Provide the [X, Y] coordinate of the cell's center where the given text is located.  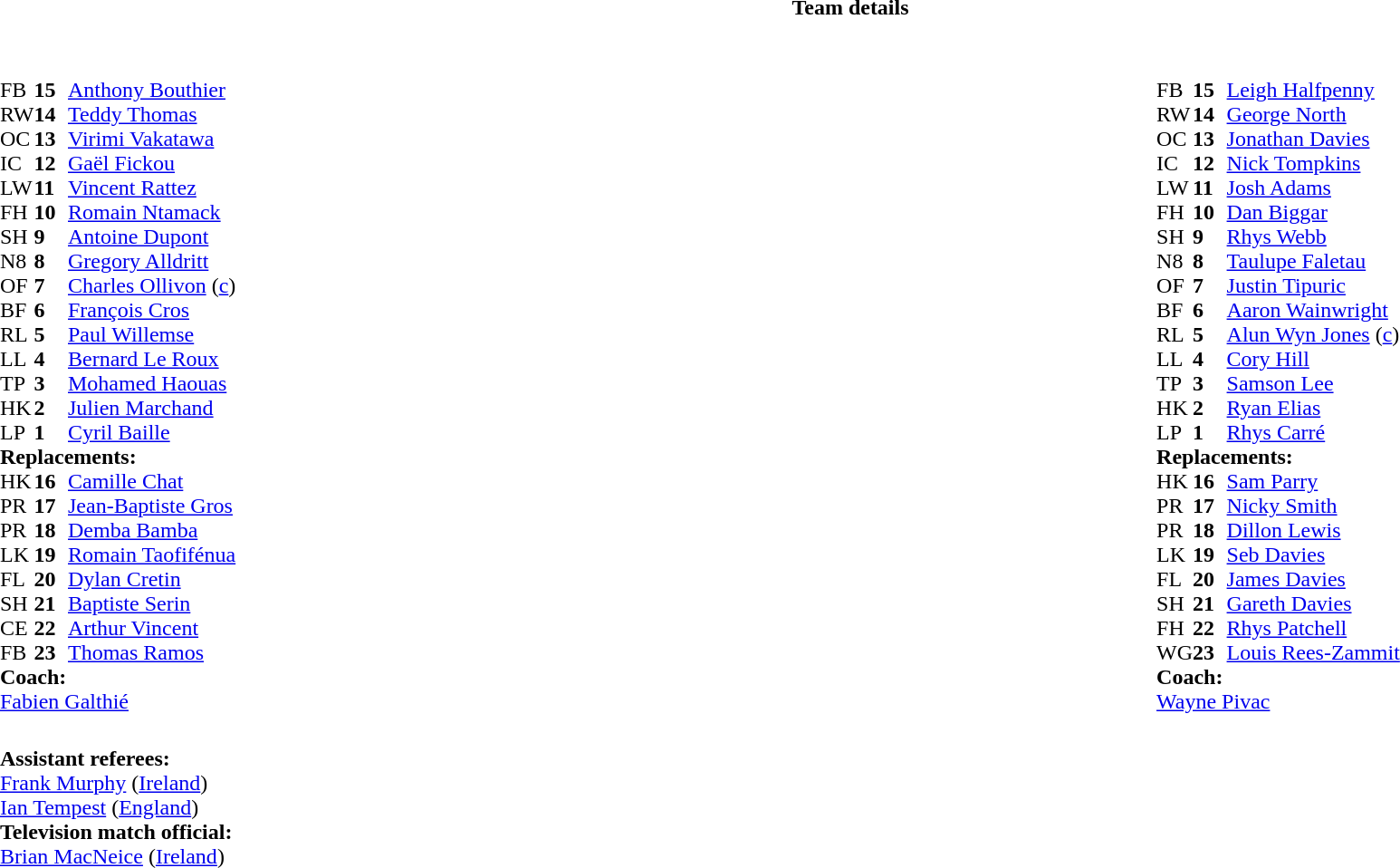
Gregory Alldritt [152, 261]
Bernard Le Roux [152, 359]
Charles Ollivon (c) [152, 286]
Cyril Baille [152, 433]
George North [1313, 114]
Ryan Elias [1313, 408]
Teddy Thomas [152, 114]
Sam Parry [1313, 482]
Gareth Davies [1313, 603]
Romain Ntamack [152, 212]
Thomas Ramos [152, 652]
Dylan Cretin [152, 580]
Taulupe Faletau [1313, 261]
Cory Hill [1313, 359]
Aaron Wainwright [1313, 310]
Paul Willemse [152, 335]
Camille Chat [152, 482]
Antoine Dupont [152, 237]
James Davies [1313, 580]
Fabien Galthié [118, 701]
Dan Biggar [1313, 212]
François Cros [152, 310]
Rhys Patchell [1313, 629]
Virimi Vakatawa [152, 140]
Leigh Halfpenny [1313, 91]
Anthony Bouthier [152, 91]
Rhys Carré [1313, 433]
Arthur Vincent [152, 629]
Seb Davies [1313, 555]
Jonathan Davies [1313, 140]
Demba Bamba [152, 531]
Wayne Pivac [1279, 701]
Justin Tipuric [1313, 286]
Jean-Baptiste Gros [152, 506]
Dillon Lewis [1313, 531]
Nicky Smith [1313, 506]
Rhys Webb [1313, 237]
Nick Tompkins [1313, 163]
Vincent Rattez [152, 188]
Baptiste Serin [152, 603]
Josh Adams [1313, 188]
Julien Marchand [152, 408]
Mohamed Haouas [152, 384]
Samson Lee [1313, 384]
CE [17, 629]
Alun Wyn Jones (c) [1313, 335]
Romain Taofifénua [152, 555]
Gaël Fickou [152, 163]
WG [1175, 652]
Louis Rees-Zammit [1313, 652]
